For the text-containing cell, return its midpoint in [X, Y] coordinate format. 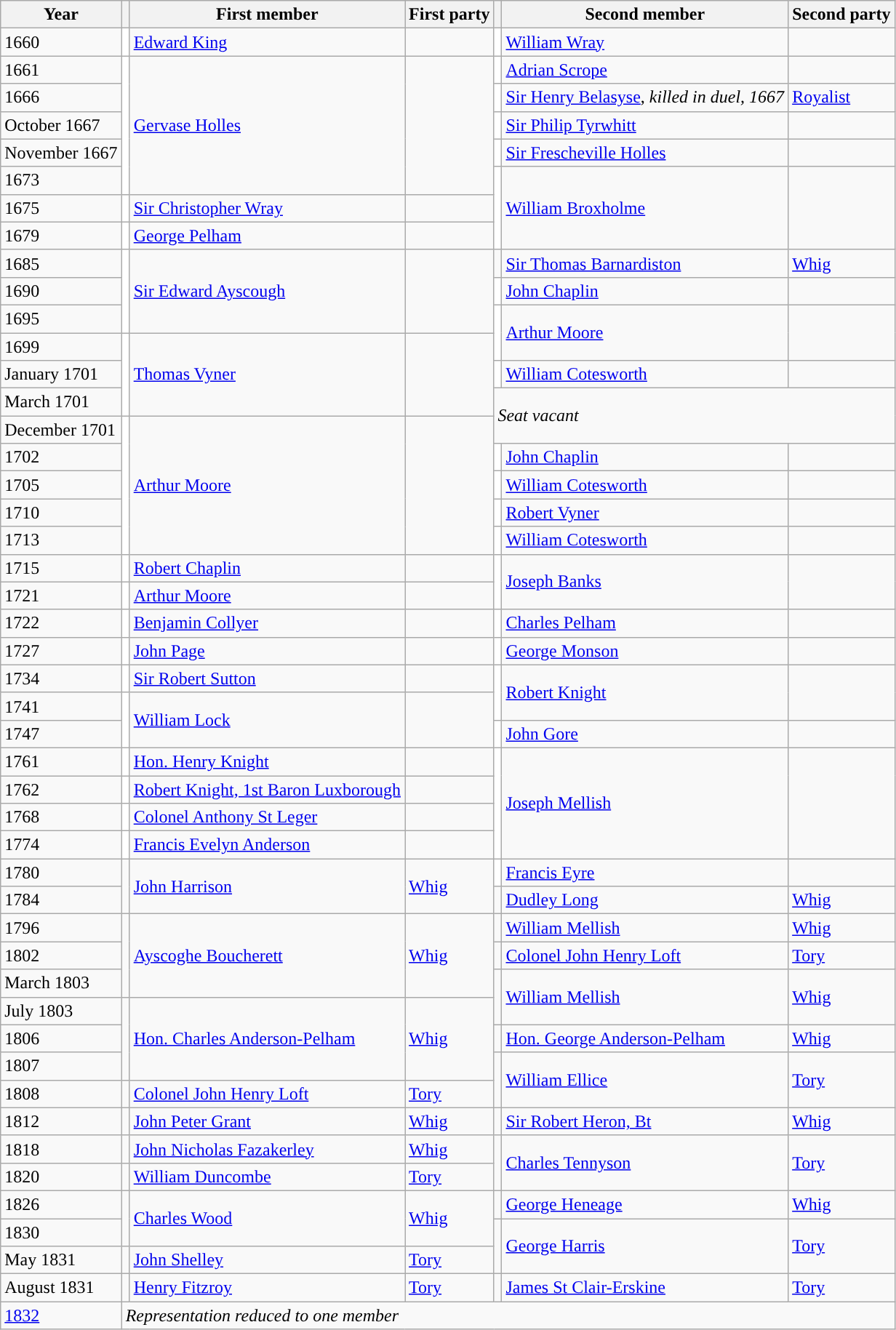
John Page [267, 651]
William Wray [645, 42]
1808 [61, 1094]
1710 [61, 513]
Representation reduced to one member [508, 1315]
1685 [61, 263]
Robert Knight [645, 692]
1747 [61, 734]
1812 [61, 1121]
Colonel Anthony St Leger [267, 817]
1660 [61, 42]
Sir Christopher Wray [267, 208]
1761 [61, 761]
1699 [61, 347]
1721 [61, 596]
Ayscoghe Boucherett [267, 956]
Francis Evelyn Anderson [267, 845]
James St Clair-Erskine [645, 1288]
Sir Thomas Barnardiston [645, 263]
1741 [61, 706]
1780 [61, 873]
1713 [61, 540]
William Lock [267, 720]
1796 [61, 928]
Sir Robert Sutton [267, 678]
1695 [61, 319]
Benjamin Collyer [267, 623]
John Peter Grant [267, 1121]
Henry Fitzroy [267, 1288]
1806 [61, 1038]
William Ellice [645, 1080]
July 1803 [61, 1011]
1675 [61, 208]
Sir Frescheville Holles [645, 153]
Sir Philip Tyrwhitt [645, 125]
Sir Henry Belasyse, killed in duel, 1667 [645, 97]
George Harris [645, 1246]
1784 [61, 900]
John Harrison [267, 886]
1762 [61, 789]
1802 [61, 956]
January 1701 [61, 374]
1734 [61, 678]
John Gore [645, 734]
John Nicholas Fazakerley [267, 1149]
1661 [61, 70]
Dudley Long [645, 900]
George Heneage [645, 1204]
1818 [61, 1149]
Hon. Henry Knight [267, 761]
Seat vacant [694, 416]
1705 [61, 485]
George Monson [645, 651]
Thomas Vyner [267, 374]
1826 [61, 1204]
First party [449, 15]
Charles Tennyson [645, 1163]
August 1831 [61, 1288]
1832 [61, 1315]
Second member [645, 15]
1666 [61, 97]
Robert Chaplin [267, 568]
1679 [61, 236]
William Broxholme [645, 208]
William Duncombe [267, 1177]
Francis Eyre [645, 873]
1768 [61, 817]
Hon. Charles Anderson-Pelham [267, 1038]
1722 [61, 623]
1727 [61, 651]
October 1667 [61, 125]
Adrian Scrope [645, 70]
March 1803 [61, 983]
Joseph Mellish [645, 803]
Edward King [267, 42]
George Pelham [267, 236]
1807 [61, 1066]
Robert Knight, 1st Baron Luxborough [267, 789]
1673 [61, 180]
Hon. George Anderson-Pelham [645, 1038]
1690 [61, 291]
November 1667 [61, 153]
Second party [841, 15]
1820 [61, 1177]
Sir Edward Ayscough [267, 291]
Gervase Holles [267, 125]
Charles Wood [267, 1218]
1715 [61, 568]
Joseph Banks [645, 582]
Royalist [841, 97]
Sir Robert Heron, Bt [645, 1121]
Charles Pelham [645, 623]
First member [267, 15]
May 1831 [61, 1260]
Year [61, 15]
March 1701 [61, 402]
1830 [61, 1233]
1774 [61, 845]
1702 [61, 457]
John Shelley [267, 1260]
Robert Vyner [645, 513]
December 1701 [61, 430]
